Output the (X, Y) coordinate of the center of the cell containing the given text.  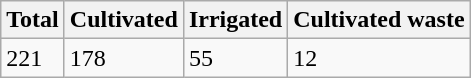
Total (33, 20)
Cultivated waste (379, 20)
Cultivated (124, 20)
12 (379, 58)
221 (33, 58)
Irrigated (235, 20)
55 (235, 58)
178 (124, 58)
